Locate the cell with the specified text and output its (x, y) center coordinate. 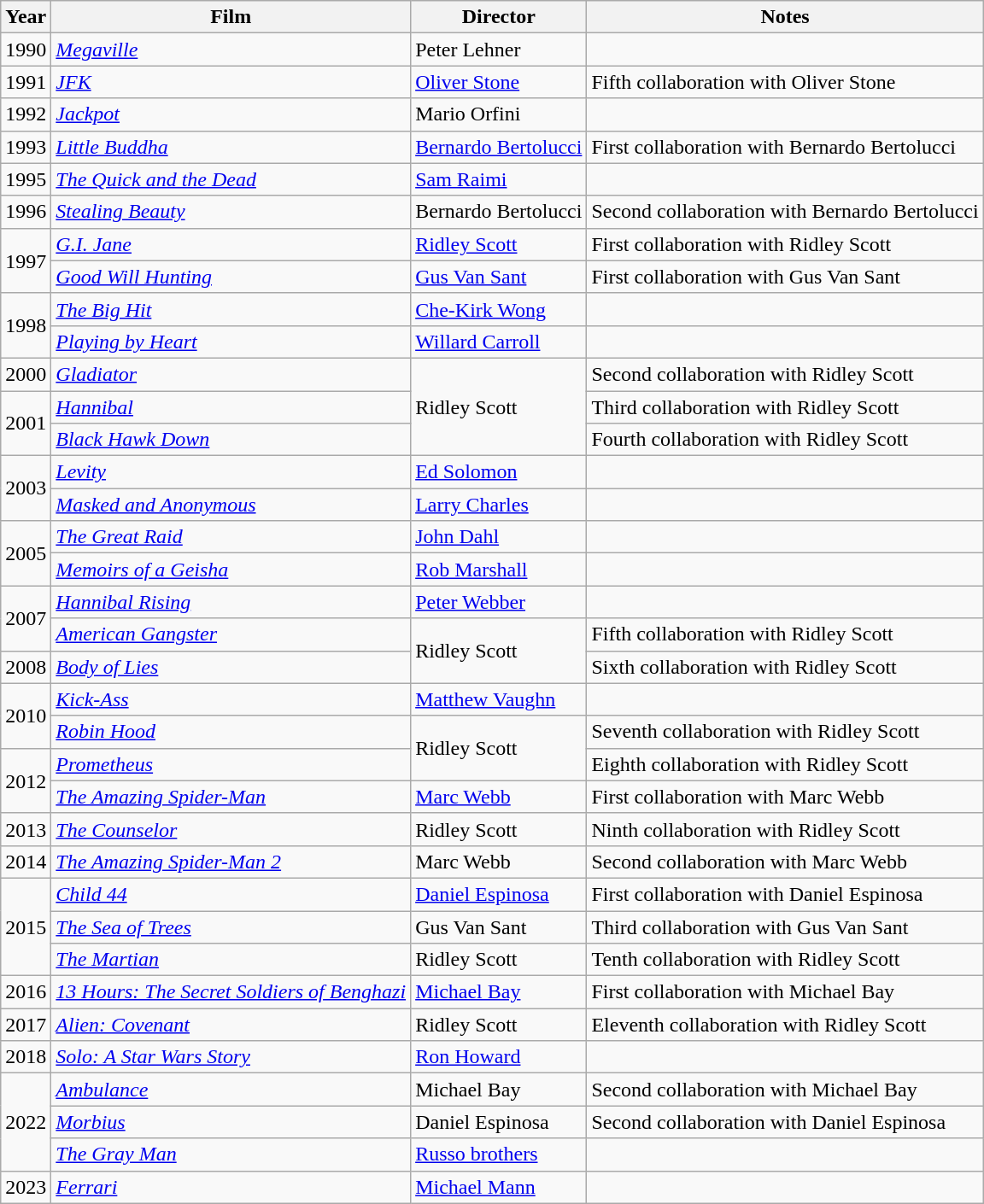
The Amazing Spider-Man (231, 797)
First collaboration with Michael Bay (785, 992)
Eleventh collaboration with Ridley Scott (785, 1025)
Larry Charles (499, 505)
Fifth collaboration with Oliver Stone (785, 82)
13 Hours: The Secret Soldiers of Benghazi (231, 992)
G.I. Jane (231, 244)
Stealing Beauty (231, 212)
1992 (26, 114)
First collaboration with Ridley Scott (785, 244)
The Martian (231, 960)
The Quick and the Dead (231, 179)
Ninth collaboration with Ridley Scott (785, 829)
Kick-Ass (231, 699)
1997 (26, 260)
Jackpot (231, 114)
Fifth collaboration with Ridley Scott (785, 634)
2000 (26, 374)
2005 (26, 553)
Ron Howard (499, 1057)
Alien: Covenant (231, 1025)
1998 (26, 325)
Che-Kirk Wong (499, 309)
2008 (26, 667)
Eighth collaboration with Ridley Scott (785, 764)
1993 (26, 147)
Gladiator (231, 374)
2001 (26, 424)
Levity (231, 472)
2015 (26, 926)
Michael Mann (499, 1187)
Peter Webber (499, 602)
Film (231, 17)
The Counselor (231, 829)
Russo brothers (499, 1154)
The Amazing Spider-Man 2 (231, 862)
Year (26, 17)
1990 (26, 50)
1995 (26, 179)
Second collaboration with Michael Bay (785, 1090)
The Sea of Trees (231, 926)
John Dahl (499, 537)
Oliver Stone (499, 82)
2003 (26, 488)
Seventh collaboration with Ridley Scott (785, 732)
Memoirs of a Geisha (231, 570)
2010 (26, 716)
First collaboration with Daniel Espinosa (785, 894)
Peter Lehner (499, 50)
The Big Hit (231, 309)
The Gray Man (231, 1154)
1991 (26, 82)
Ferrari (231, 1187)
Tenth collaboration with Ridley Scott (785, 960)
2012 (26, 780)
Willard Carroll (499, 342)
Body of Lies (231, 667)
Sam Raimi (499, 179)
2007 (26, 618)
American Gangster (231, 634)
First collaboration with Marc Webb (785, 797)
Little Buddha (231, 147)
2018 (26, 1057)
Prometheus (231, 764)
2014 (26, 862)
Matthew Vaughn (499, 699)
Notes (785, 17)
2016 (26, 992)
Morbius (231, 1122)
Second collaboration with Ridley Scott (785, 374)
Playing by Heart (231, 342)
First collaboration with Bernardo Bertolucci (785, 147)
Ed Solomon (499, 472)
Hannibal (231, 407)
Hannibal Rising (231, 602)
2013 (26, 829)
Third collaboration with Ridley Scott (785, 407)
Solo: A Star Wars Story (231, 1057)
Second collaboration with Marc Webb (785, 862)
Mario Orfini (499, 114)
JFK (231, 82)
Child 44 (231, 894)
2022 (26, 1122)
Robin Hood (231, 732)
Director (499, 17)
2017 (26, 1025)
Third collaboration with Gus Van Sant (785, 926)
Black Hawk Down (231, 440)
Sixth collaboration with Ridley Scott (785, 667)
Megaville (231, 50)
Second collaboration with Bernardo Bertolucci (785, 212)
Ambulance (231, 1090)
Good Will Hunting (231, 277)
Masked and Anonymous (231, 505)
1996 (26, 212)
Rob Marshall (499, 570)
Fourth collaboration with Ridley Scott (785, 440)
2023 (26, 1187)
Second collaboration with Daniel Espinosa (785, 1122)
First collaboration with Gus Van Sant (785, 277)
The Great Raid (231, 537)
